Locate the cell with the specified text and output its [X, Y] center coordinate. 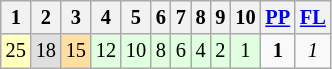
7 [181, 17]
PP [278, 17]
FL [313, 17]
9 [221, 17]
5 [136, 17]
3 [76, 17]
25 [16, 51]
15 [76, 51]
12 [106, 51]
18 [46, 51]
